Provide the (X, Y) coordinate of the cell's center where the given text is located.  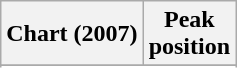
Chart (2007) (72, 34)
Peakposition (189, 34)
